Find where the given text appears and provide that cell's center as [x, y] coordinate. 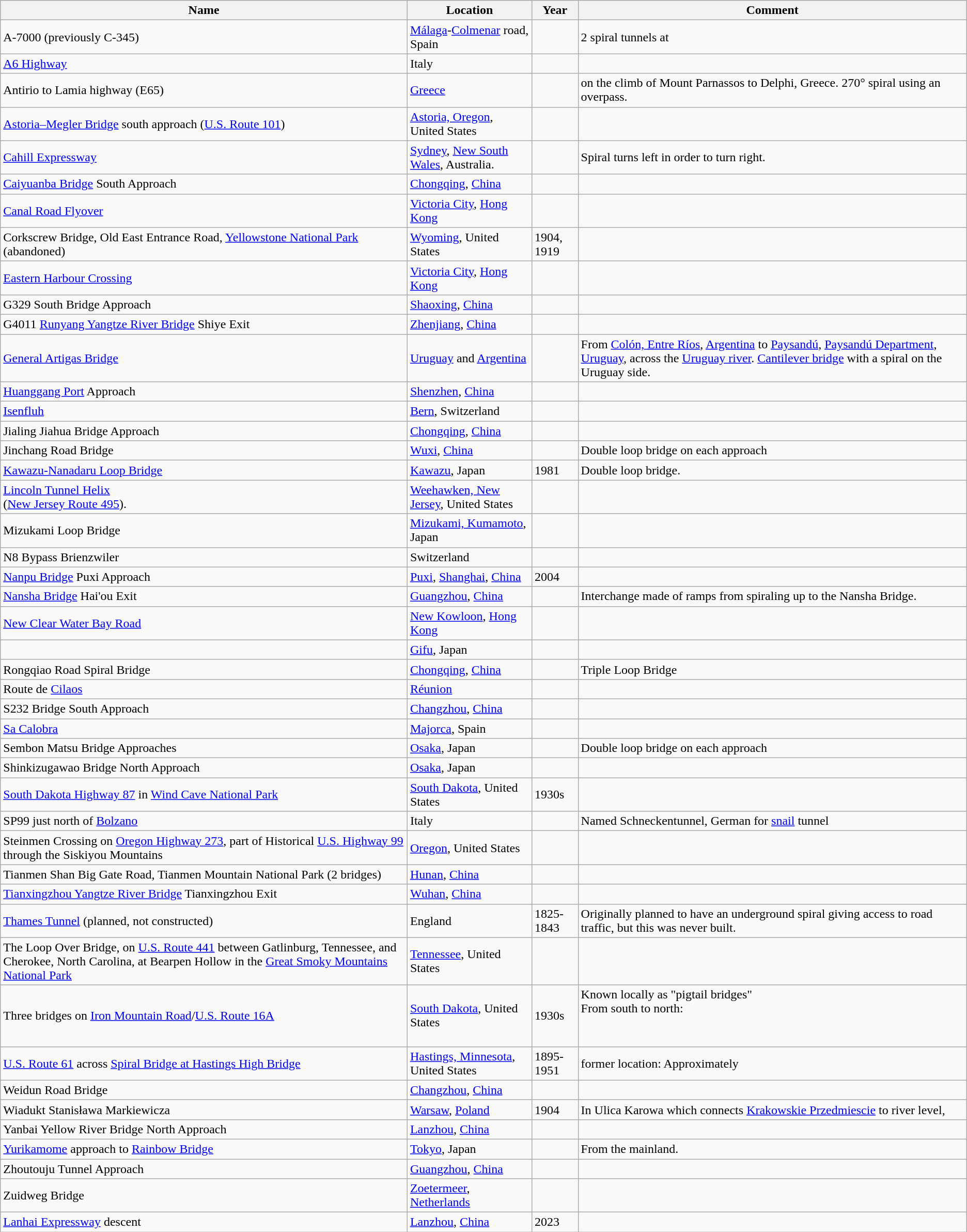
G4011 Runyang Yangtze River Bridge Shiye Exit [204, 324]
Oregon, United States [469, 848]
Weidun Road Bridge [204, 1090]
Eastern Harbour Crossing [204, 278]
Zuidweg Bridge [204, 1196]
Three bridges on Iron Mountain Road/U.S. Route 16A [204, 1016]
Bern, Switzerland [469, 411]
Sembon Matsu Bridge Approaches [204, 748]
Shaoxing, China [469, 304]
Tokyo, Japan [469, 1149]
Canal Road Flyover [204, 211]
New Clear Water Bay Road [204, 623]
Wuhan, China [469, 894]
Antirio to Lamia highway (E65) [204, 90]
Mizukami Loop Bridge [204, 530]
Warsaw, Poland [469, 1110]
Zhenjiang, China [469, 324]
Hunan, China [469, 874]
Name [204, 10]
Zoetermeer, Netherlands [469, 1196]
Málaga-Colmenar road, Spain [469, 37]
Shinkizugawao Bridge North Approach [204, 768]
Wiadukt Stanisława Markiewicza [204, 1110]
Greece [469, 90]
Lincoln Tunnel Helix (New Jersey Route 495). [204, 497]
General Artigas Bridge [204, 358]
Majorca, Spain [469, 728]
Steinmen Crossing on Oregon Highway 273, part of Historical U.S. Highway 99 through the Siskiyou Mountains [204, 848]
Caiyuanba Bridge South Approach [204, 184]
Switzerland [469, 557]
Rongqiao Road Spiral Bridge [204, 669]
New Kowloon, Hong Kong [469, 623]
Wuxi, China [469, 451]
Réunion [469, 689]
Tianmen Shan Big Gate Road, Tianmen Mountain National Park (2 bridges) [204, 874]
Yurikamome approach to Rainbow Bridge [204, 1149]
Kawazu, Japan [469, 470]
Interchange made of ramps from spiraling up to the Nansha Bridge. [772, 596]
Astoria–Megler Bridge south approach (U.S. Route 101) [204, 124]
1825-1843 [555, 921]
Sydney, New South Wales, Australia. [469, 157]
Gifu, Japan [469, 650]
Puxi, Shanghai, China [469, 577]
2 spiral tunnels at [772, 37]
Cahill Expressway [204, 157]
Comment [772, 10]
SP99 just north of Bolzano [204, 821]
Nanpu Bridge Puxi Approach [204, 577]
Uruguay and Argentina [469, 358]
A6 Highway [204, 64]
Isenfluh [204, 411]
Route de Cilaos [204, 689]
Tianxingzhou Yangtze River Bridge Tianxingzhou Exit [204, 894]
Mizukami, Kumamoto, Japan [469, 530]
Spiral turns left in order to turn right. [772, 157]
Thames Tunnel (planned, not constructed) [204, 921]
Astoria, Oregon, United States [469, 124]
G329 South Bridge Approach [204, 304]
Yanbai Yellow River Bridge North Approach [204, 1129]
Kawazu-Nanadaru Loop Bridge [204, 470]
Weehawken, New Jersey, United States [469, 497]
Year [555, 10]
South Dakota Highway 87 in Wind Cave National Park [204, 795]
In Ulica Karowa which connects Krakowskie Przedmiescie to river level, [772, 1110]
U.S. Route 61 across Spiral Bridge at Hastings High Bridge [204, 1064]
1895-1951 [555, 1064]
N8 Bypass Brienzwiler [204, 557]
Wyoming, United States [469, 244]
Triple Loop Bridge [772, 669]
Originally planned to have an underground spiral giving access to road traffic, but this was never built. [772, 921]
1981 [555, 470]
A-7000 (previously C-345) [204, 37]
Lanhai Expressway descent [204, 1222]
Nansha Bridge Hai'ou Exit [204, 596]
1904 [555, 1110]
Tennessee, United States [469, 961]
Hastings, Minnesota, United States [469, 1064]
2004 [555, 577]
Sa Calobra [204, 728]
1904, 1919 [555, 244]
Double loop bridge. [772, 470]
on the climb of Mount Parnassos to Delphi, Greece. 270° spiral using an overpass. [772, 90]
Jinchang Road Bridge [204, 451]
Location [469, 10]
former location: Approximately [772, 1064]
Known locally as "pigtail bridges"From south to north: [772, 1016]
2023 [555, 1222]
Huanggang Port Approach [204, 392]
England [469, 921]
Named Schneckentunnel, German for snail tunnel [772, 821]
From the mainland. [772, 1149]
Shenzhen, China [469, 392]
Zhoutouju Tunnel Approach [204, 1168]
S232 Bridge South Approach [204, 709]
Jialing Jiahua Bridge Approach [204, 431]
Corkscrew Bridge, Old East Entrance Road, Yellowstone National Park (abandoned) [204, 244]
